Pinpoint the cell where the given text exists, returning its (x, y) midpoint coordinate. 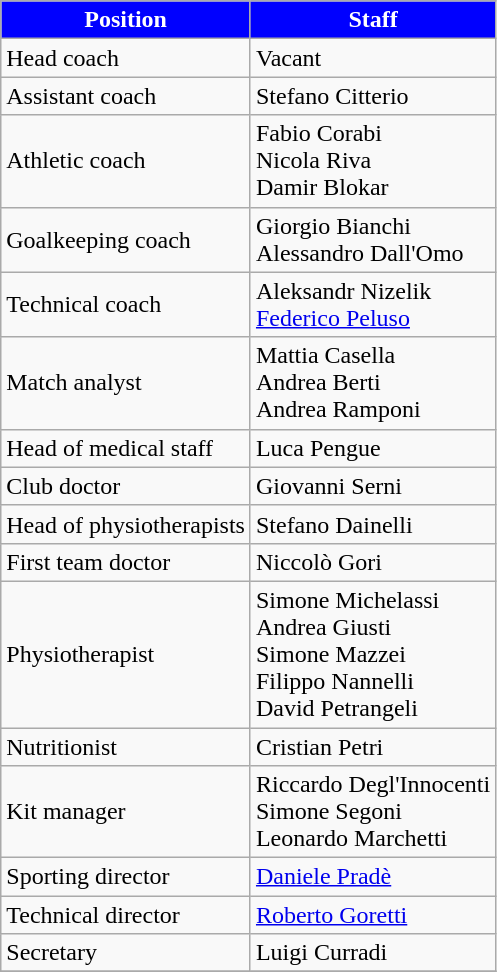
Staff (372, 20)
Kit manager (126, 812)
Head of physiotherapists (126, 524)
First team doctor (126, 562)
Technical coach (126, 304)
Giorgio Bianchi Alessandro Dall'Omo (372, 240)
Goalkeeping coach (126, 240)
Stefano Dainelli (372, 524)
Head coach (126, 58)
Nutritionist (126, 747)
Niccolò Gori (372, 562)
Cristian Petri (372, 747)
Giovanni Serni (372, 486)
Match analyst (126, 383)
Fabio Corabi Nicola Riva Damir Blokar (372, 161)
Secretary (126, 953)
Mattia Casella Andrea Berti Andrea Ramponi (372, 383)
Athletic coach (126, 161)
Physiotherapist (126, 654)
Daniele Pradè (372, 877)
Simone Michelassi Andrea Giusti Simone Mazzei Filippo Nannelli David Petrangeli (372, 654)
Sporting director (126, 877)
Technical director (126, 915)
Assistant coach (126, 96)
Aleksandr Nizelik Federico Peluso (372, 304)
Head of medical staff (126, 448)
Luca Pengue (372, 448)
Stefano Citterio (372, 96)
Vacant (372, 58)
Club doctor (126, 486)
Position (126, 20)
Roberto Goretti (372, 915)
Luigi Curradi (372, 953)
Riccardo Degl'Innocenti Simone Segoni Leonardo Marchetti (372, 812)
